Return (x, y) of the center of cell containing provided text 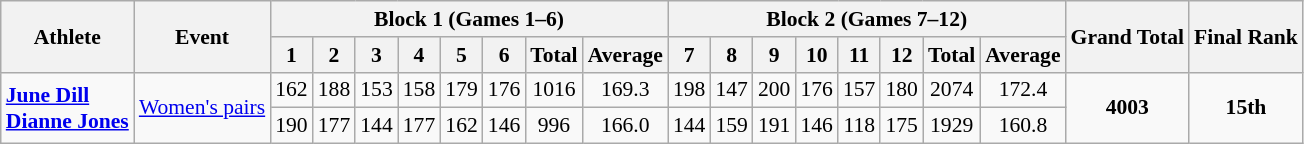
4 (420, 55)
Block 2 (Games 7–12) (867, 19)
198 (690, 90)
1929 (952, 126)
996 (554, 126)
Athlete (68, 36)
179 (462, 90)
175 (902, 126)
3 (376, 55)
180 (902, 90)
1 (292, 55)
Women's pairs (202, 108)
15th (1246, 108)
10 (816, 55)
2 (334, 55)
153 (376, 90)
5 (462, 55)
200 (774, 90)
2074 (952, 90)
147 (732, 90)
172.4 (1022, 90)
160.8 (1022, 126)
190 (292, 126)
Event (202, 36)
4003 (1128, 108)
Grand Total (1128, 36)
June Dill Dianne Jones (68, 108)
166.0 (626, 126)
Block 1 (Games 1–6) (469, 19)
118 (860, 126)
11 (860, 55)
157 (860, 90)
188 (334, 90)
169.3 (626, 90)
Final Rank (1246, 36)
159 (732, 126)
7 (690, 55)
6 (504, 55)
158 (420, 90)
1016 (554, 90)
12 (902, 55)
191 (774, 126)
8 (732, 55)
9 (774, 55)
